From the cell containing the given text, extract its center point as (x, y) coordinate. 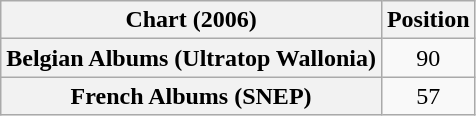
57 (428, 96)
Position (428, 20)
French Albums (SNEP) (192, 96)
Belgian Albums (Ultratop Wallonia) (192, 58)
90 (428, 58)
Chart (2006) (192, 20)
